Output the [X, Y] coordinate of the center of the cell containing the given text.  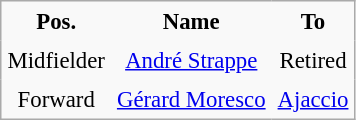
Name [192, 21]
Retired [314, 60]
To [314, 21]
Gérard Moresco [192, 100]
Ajaccio [314, 100]
Pos. [56, 21]
Midfielder [56, 60]
Forward [56, 100]
André Strappe [192, 60]
